Extract the [X, Y] coordinate from the center of the cell holding the provided text.  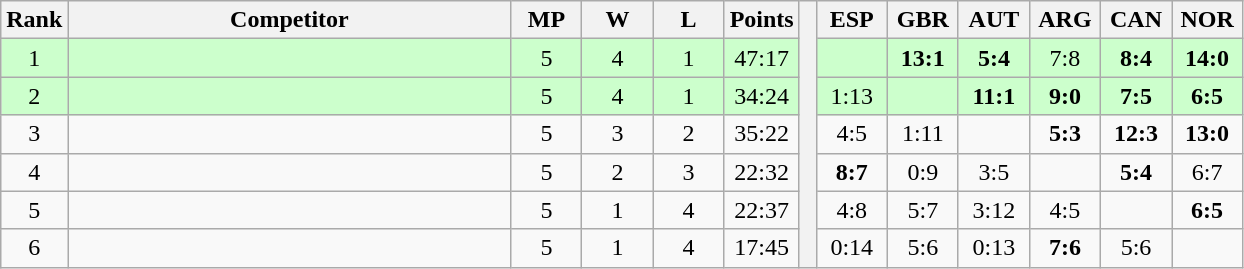
6 [34, 248]
4:8 [852, 210]
47:17 [762, 58]
12:3 [1136, 134]
NOR [1208, 20]
1:11 [922, 134]
14:0 [1208, 58]
GBR [922, 20]
W [618, 20]
13:1 [922, 58]
22:32 [762, 172]
9:0 [1064, 96]
CAN [1136, 20]
7:6 [1064, 248]
ARG [1064, 20]
5:3 [1064, 134]
3:5 [994, 172]
3:12 [994, 210]
11:1 [994, 96]
AUT [994, 20]
0:9 [922, 172]
MP [546, 20]
8:4 [1136, 58]
1:13 [852, 96]
0:14 [852, 248]
35:22 [762, 134]
Competitor [290, 20]
8:7 [852, 172]
22:37 [762, 210]
34:24 [762, 96]
13:0 [1208, 134]
0:13 [994, 248]
7:8 [1064, 58]
Points [762, 20]
L [688, 20]
17:45 [762, 248]
7:5 [1136, 96]
Rank [34, 20]
ESP [852, 20]
5:7 [922, 210]
6:7 [1208, 172]
